For the text-containing cell, return its midpoint in [X, Y] coordinate format. 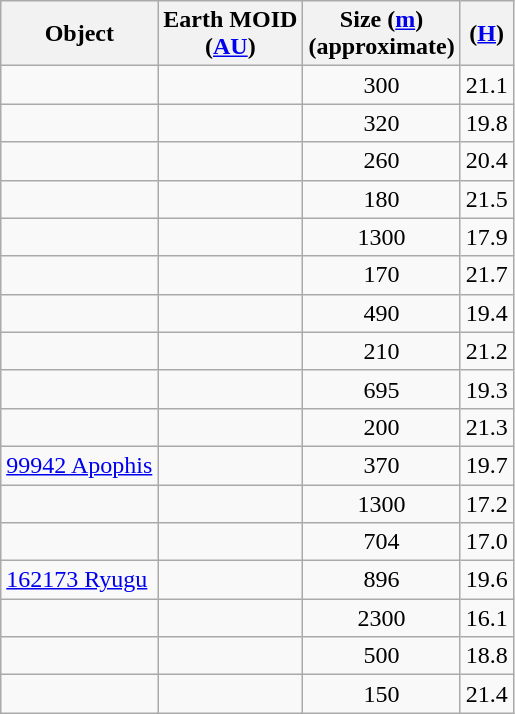
21.4 [486, 694]
19.7 [486, 465]
19.8 [486, 123]
370 [382, 465]
300 [382, 85]
Size (m)(approximate) [382, 34]
490 [382, 313]
200 [382, 427]
21.3 [486, 427]
260 [382, 161]
896 [382, 580]
150 [382, 694]
21.2 [486, 351]
17.2 [486, 503]
Object [80, 34]
500 [382, 656]
(H) [486, 34]
18.8 [486, 656]
17.9 [486, 237]
16.1 [486, 618]
17.0 [486, 542]
19.4 [486, 313]
210 [382, 351]
170 [382, 275]
21.7 [486, 275]
99942 Apophis [80, 465]
19.3 [486, 389]
695 [382, 389]
180 [382, 199]
21.5 [486, 199]
162173 Ryugu [80, 580]
21.1 [486, 85]
2300 [382, 618]
19.6 [486, 580]
320 [382, 123]
704 [382, 542]
Earth MOID(AU) [230, 34]
20.4 [486, 161]
